Detect which cell encompasses the target text, then output its (x, y) center coordinate. 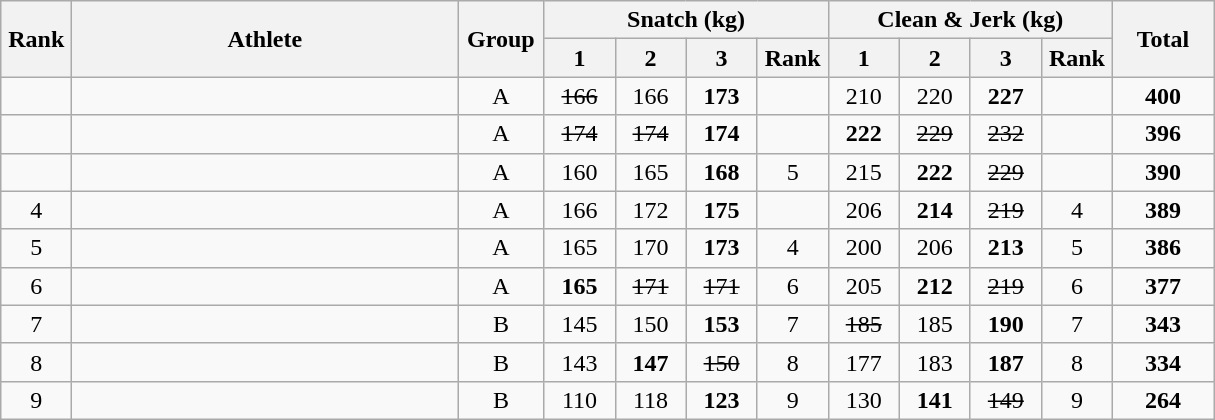
227 (1006, 96)
Clean & Jerk (kg) (970, 20)
160 (580, 172)
110 (580, 400)
190 (1006, 324)
215 (864, 172)
264 (1162, 400)
168 (722, 172)
Group (501, 39)
Athlete (265, 39)
213 (1006, 248)
390 (1162, 172)
183 (934, 362)
232 (1006, 134)
396 (1162, 134)
220 (934, 96)
147 (650, 362)
200 (864, 248)
334 (1162, 362)
172 (650, 210)
212 (934, 286)
149 (1006, 400)
130 (864, 400)
210 (864, 96)
145 (580, 324)
214 (934, 210)
205 (864, 286)
118 (650, 400)
170 (650, 248)
389 (1162, 210)
386 (1162, 248)
123 (722, 400)
Snatch (kg) (686, 20)
175 (722, 210)
400 (1162, 96)
343 (1162, 324)
177 (864, 362)
153 (722, 324)
141 (934, 400)
377 (1162, 286)
143 (580, 362)
187 (1006, 362)
Total (1162, 39)
